Determine the (X, Y) coordinate at the center of the cell enclosing the given text.  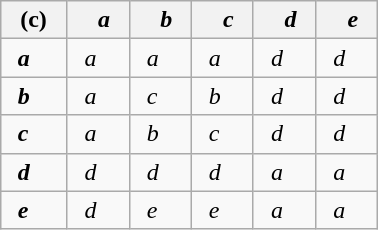
(c) (34, 20)
